Detect which cell encompasses the target text, then output its (X, Y) center coordinate. 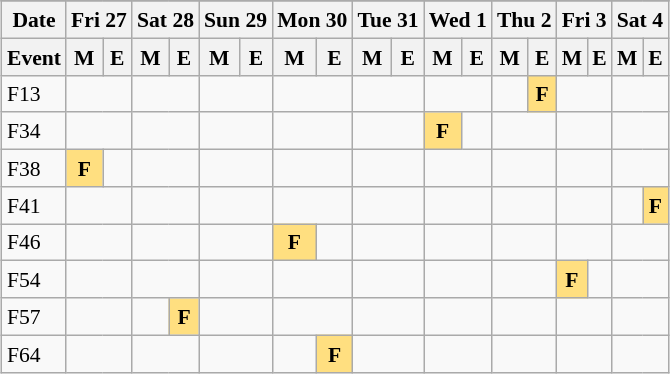
F34 (34, 130)
F64 (34, 354)
Tue 31 (388, 20)
Fri 27 (99, 20)
F46 (34, 242)
Mon 30 (312, 20)
F54 (34, 280)
Sat 4 (640, 20)
Date (34, 20)
Event (34, 56)
Sat 28 (166, 20)
F38 (34, 168)
Sun 29 (236, 20)
F13 (34, 94)
Thu 2 (524, 20)
F41 (34, 204)
Fri 3 (584, 20)
F57 (34, 316)
Wed 1 (458, 20)
